Identify which cell holds the provided text, then report its [x, y] central coordinate. 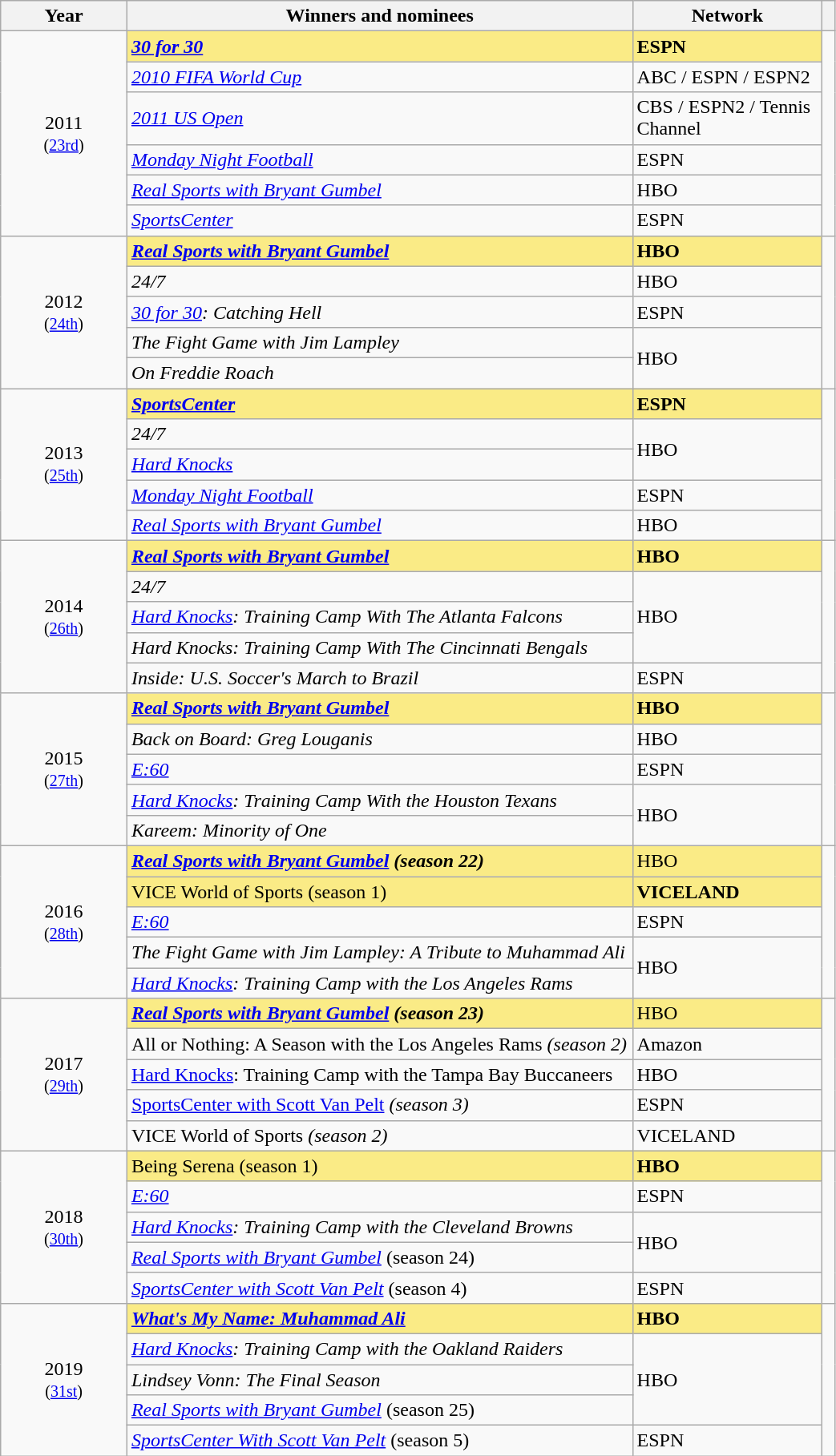
Hard Knocks: Training Camp with the Cleveland Browns [380, 1227]
Hard Knocks: Training Camp With the Houston Texans [380, 800]
Hard Knocks: Training Camp with the Tampa Bay Buccaneers [380, 1075]
Real Sports with Bryant Gumbel (season 23) [380, 1014]
VICE World of Sports (season 2) [380, 1135]
Hard Knocks: Training Camp with the Los Angeles Rams [380, 983]
2011(23rd) [64, 133]
Hard Knocks [380, 465]
2011 US Open [380, 119]
VICE World of Sports (season 1) [380, 892]
2018(30th) [64, 1227]
Year [64, 16]
ABC / ESPN / ESPN2 [728, 77]
2019(31st) [64, 1379]
Lindsey Vonn: The Final Season [380, 1379]
2017(29th) [64, 1075]
30 for 30 [380, 46]
Hard Knocks: Training Camp with the Oakland Raiders [380, 1349]
Network [728, 16]
2012(24th) [64, 312]
CBS / ESPN2 / Tennis Channel [728, 119]
The Fight Game with Jim Lampley: A Tribute to Muhammad Ali [380, 953]
Real Sports with Bryant Gumbel (season 24) [380, 1257]
Back on Board: Greg Louganis [380, 739]
All or Nothing: A Season with the Los Angeles Rams (season 2) [380, 1044]
Inside: U.S. Soccer's March to Brazil [380, 678]
SportsCenter With Scott Van Pelt (season 5) [380, 1441]
The Fight Game with Jim Lampley [380, 342]
SportsCenter with Scott Van Pelt (season 4) [380, 1288]
SportsCenter with Scott Van Pelt (season 3) [380, 1105]
What's My Name: Muhammad Ali [380, 1318]
Winners and nominees [380, 16]
Being Serena (season 1) [380, 1166]
30 for 30: Catching Hell [380, 312]
Amazon [728, 1044]
Real Sports with Bryant Gumbel (season 22) [380, 861]
2010 FIFA World Cup [380, 77]
Hard Knocks: Training Camp With The Atlanta Falcons [380, 617]
2014(26th) [64, 617]
Real Sports with Bryant Gumbel (season 25) [380, 1410]
Kareem: Minority of One [380, 830]
2016(28th) [64, 922]
2015(27th) [64, 769]
On Freddie Roach [380, 373]
2013(25th) [64, 464]
Hard Knocks: Training Camp With The Cincinnati Bengals [380, 647]
